Find where the given text appears and provide that cell's center as (X, Y) coordinate. 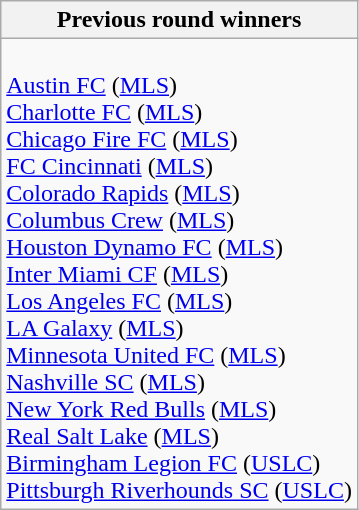
Previous round winners (180, 20)
